Extract the (x, y) coordinate from the center of the cell holding the provided text.  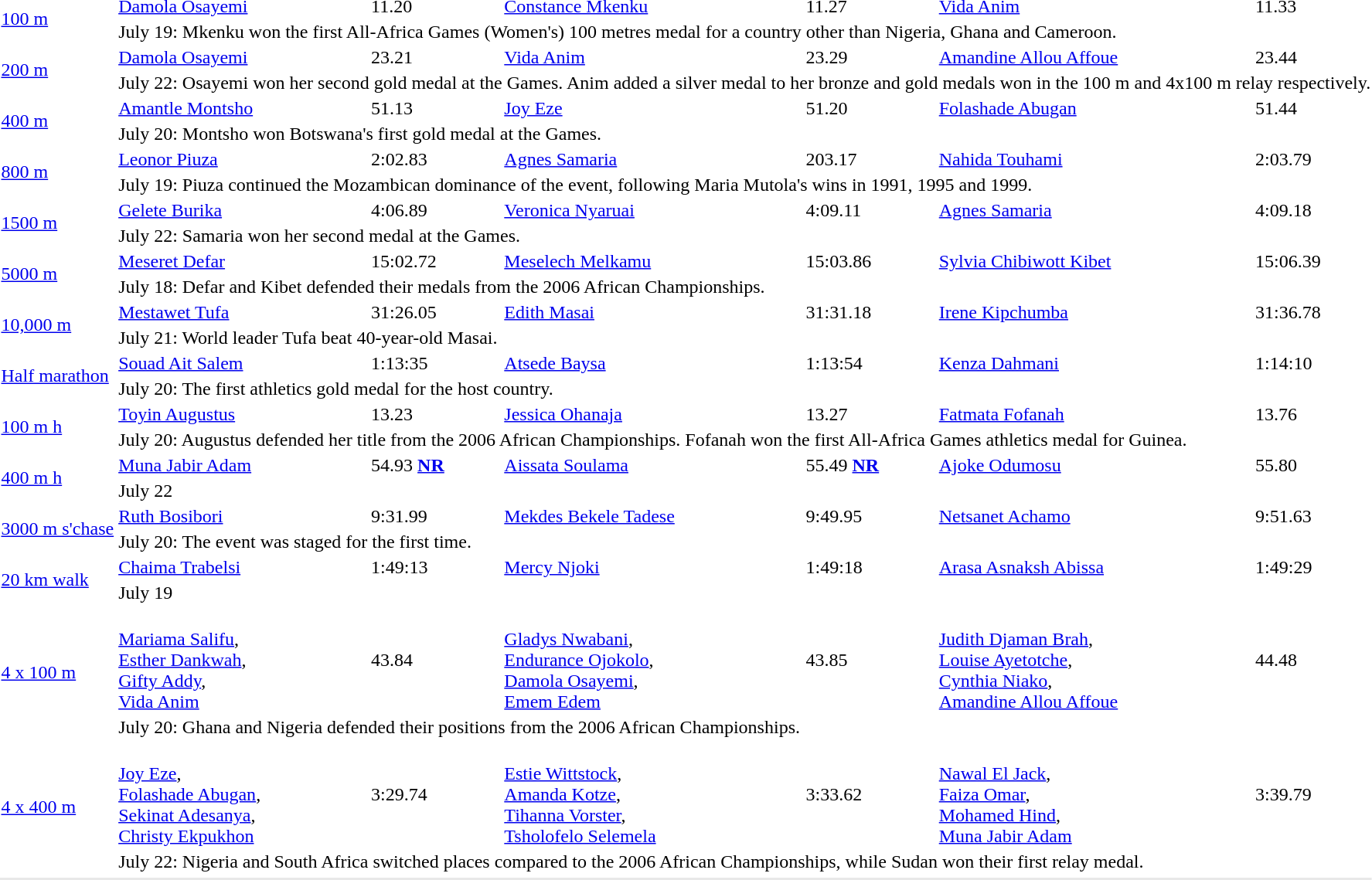
Judith Djaman Brah,Louise Ayetotche,Cynthia Niako,Amandine Allou Affoue (1095, 660)
51.20 (870, 108)
Netsanet Achamo (1095, 516)
Atsede Baysa (652, 363)
9:31.99 (436, 516)
Veronica Nyaruai (652, 210)
13.27 (870, 414)
July 20: The first athletics gold medal for the host country. (745, 389)
3000 m s'chase (57, 528)
Half marathon (57, 375)
Sylvia Chibiwott Kibet (1095, 261)
Arasa Asnaksh Abissa (1095, 567)
4 x 400 m (57, 807)
10,000 m (57, 324)
Mariama Salifu,Esther Dankwah,Gifty Addy,Vida Anim (243, 660)
2:02.83 (436, 159)
1:49:29 (1313, 567)
Irene Kipchumba (1095, 312)
Vida Anim (652, 57)
July 20: Montsho won Botswana's first gold medal at the Games. (745, 134)
Meselech Melkamu (652, 261)
1:49:18 (870, 567)
55.80 (1313, 465)
9:49.95 (870, 516)
July 20: Augustus defended her title from the 2006 African Championships. Fofanah won the first All-Africa Games athletics medal for Guinea. (745, 440)
Gladys Nwabani,Endurance Ojokolo,Damola Osayemi,Emem Edem (652, 660)
July 22: Samaria won her second medal at the Games. (745, 236)
Jessica Ohanaja (652, 414)
Amandine Allou Affoue (1095, 57)
Damola Osayemi (243, 57)
1:14:10 (1313, 363)
23.21 (436, 57)
3:39.79 (1313, 794)
4:09.18 (1313, 210)
1:49:13 (436, 567)
1500 m (57, 223)
4:09.11 (870, 210)
800 m (57, 172)
20 km walk (57, 579)
3:33.62 (870, 794)
July 20: The event was staged for the first time. (745, 542)
1:13:35 (436, 363)
Nawal El Jack,Faiza Omar,Mohamed Hind,Muna Jabir Adam (1095, 794)
Mekdes Bekele Tadese (652, 516)
55.49 NR (870, 465)
31:26.05 (436, 312)
54.93 NR (436, 465)
15:06.39 (1313, 261)
Souad Ait Salem (243, 363)
July 19: Piuza continued the Mozambican dominance of the event, following Maria Mutola's wins in 1991, 1995 and 1999. (745, 185)
Amantle Montsho (243, 108)
July 19 (745, 593)
July 19: Mkenku won the first All-Africa Games (Women's) 100 metres medal for a country other than Nigeria, Ghana and Cameroon. (745, 32)
2:03.79 (1313, 159)
Mercy Njoki (652, 567)
4 x 100 m (57, 672)
400 m h (57, 477)
Toyin Augustus (243, 414)
43.85 (870, 660)
Edith Masai (652, 312)
31:36.78 (1313, 312)
July 18: Defar and Kibet defended their medals from the 2006 African Championships. (745, 287)
July 22 (745, 491)
July 21: World leader Tufa beat 40-year-old Masai. (745, 338)
15:02.72 (436, 261)
Estie Wittstock,Amanda Kotze,Tihanna Vorster,Tsholofelo Selemela (652, 794)
Ruth Bosibori (243, 516)
Fatmata Fofanah (1095, 414)
31:31.18 (870, 312)
July 22: Nigeria and South Africa switched places compared to the 2006 African Championships, while Sudan won their first relay medal. (745, 861)
Meseret Defar (243, 261)
23.44 (1313, 57)
44.48 (1313, 660)
43.84 (436, 660)
Joy Eze,Folashade Abugan,Sekinat Adesanya,Christy Ekpukhon (243, 794)
Gelete Burika (243, 210)
Ajoke Odumosu (1095, 465)
Aissata Soulama (652, 465)
15:03.86 (870, 261)
200 m (57, 70)
Kenza Dahmani (1095, 363)
23.29 (870, 57)
13.76 (1313, 414)
203.17 (870, 159)
4:06.89 (436, 210)
Joy Eze (652, 108)
100 m h (57, 426)
3:29.74 (436, 794)
5000 m (57, 274)
Muna Jabir Adam (243, 465)
400 m (57, 121)
Folashade Abugan (1095, 108)
1:13:54 (870, 363)
13.23 (436, 414)
Chaima Trabelsi (243, 567)
July 20: Ghana and Nigeria defended their positions from the 2006 African Championships. (745, 727)
51.44 (1313, 108)
51.13 (436, 108)
Mestawet Tufa (243, 312)
9:51.63 (1313, 516)
Nahida Touhami (1095, 159)
Leonor Piuza (243, 159)
